Search for the cell housing the specified text and yield its (X, Y) center coordinate. 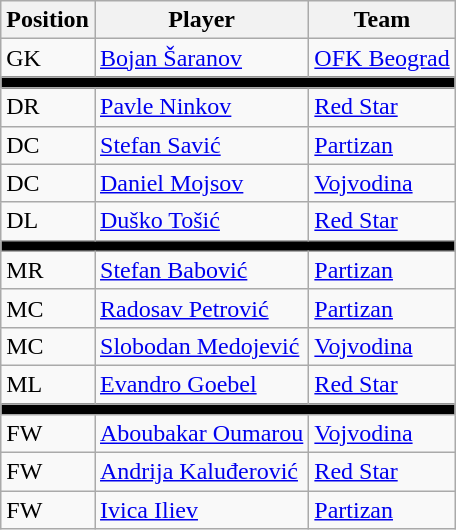
Pavle Ninkov (201, 107)
ML (48, 384)
DL (48, 221)
Evandro Goebel (201, 384)
DR (48, 107)
Position (48, 20)
Andrija Kaluđerović (201, 472)
Radosav Petrović (201, 308)
Ivica Iliev (201, 510)
Aboubakar Oumarou (201, 434)
Slobodan Medojević (201, 346)
Daniel Mojsov (201, 183)
Player (201, 20)
Stefan Savić (201, 145)
GK (48, 58)
Duško Tošić (201, 221)
MR (48, 270)
Bojan Šaranov (201, 58)
Team (382, 20)
Stefan Babović (201, 270)
OFK Beograd (382, 58)
